Scan for the cell matching the given text and deliver its [x, y] coordinate at center. 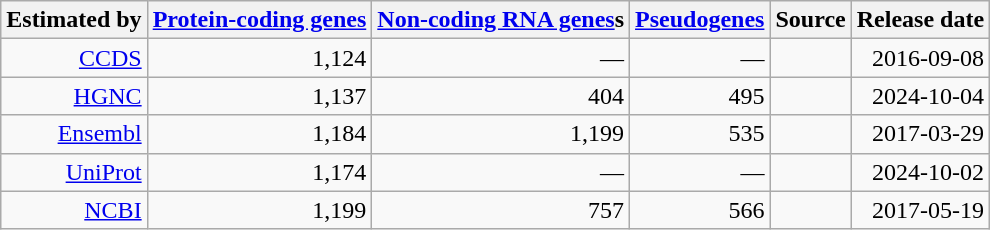
566 [700, 210]
UniProt [74, 172]
NCBI [74, 210]
2017-05-19 [920, 210]
2024-10-02 [920, 172]
Ensembl [74, 134]
Source [810, 20]
Release date [920, 20]
Protein-coding genes [260, 20]
2017-03-29 [920, 134]
2016-09-08 [920, 58]
Pseudogenes [700, 20]
CCDS [74, 58]
1,124 [260, 58]
HGNC [74, 96]
404 [501, 96]
Non-coding RNA geness [501, 20]
1,137 [260, 96]
Estimated by [74, 20]
1,184 [260, 134]
2024-10-04 [920, 96]
757 [501, 210]
535 [700, 134]
495 [700, 96]
1,174 [260, 172]
